Search for the cell housing the specified text and yield its (X, Y) center coordinate. 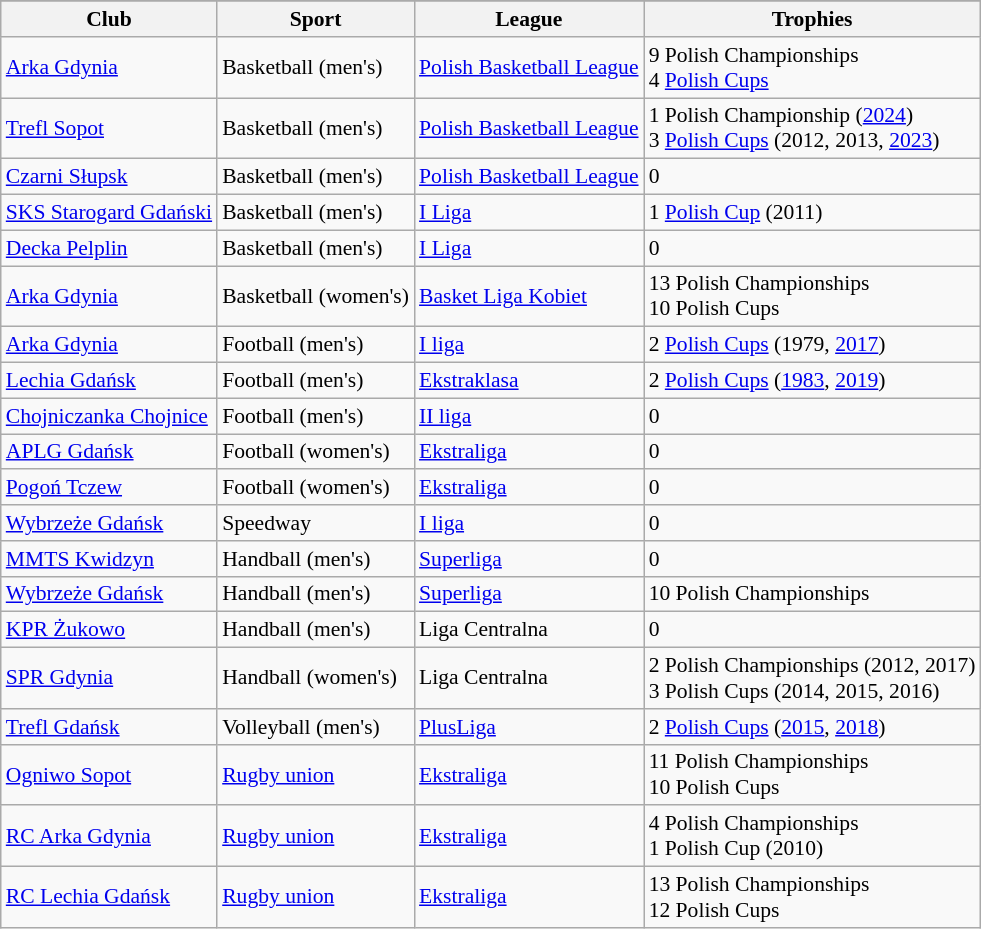
Chojniczanka Chojnice (109, 416)
Trophies (812, 19)
Speedway (316, 523)
League (529, 19)
Handball (women's) (316, 678)
SKS Starogard Gdański (109, 213)
1 Polish Cup (2011) (812, 213)
APLG Gdańsk (109, 452)
13 Polish Championships12 Polish Cups (812, 898)
4 Polish Championships1 Polish Cup (2010) (812, 836)
RC Arka Gdynia (109, 836)
Decka Pelplin (109, 248)
Lechia Gdańsk (109, 381)
10 Polish Championships (812, 594)
RC Lechia Gdańsk (109, 898)
Ekstraklasa (529, 381)
2 Polish Cups (1979, 2017) (812, 345)
Trefl Gdańsk (109, 727)
Ogniwo Sopot (109, 774)
2 Polish Cups (1983, 2019) (812, 381)
II liga (529, 416)
2 Polish Championships (2012, 2017)3 Polish Cups (2014, 2015, 2016) (812, 678)
KPR Żukowo (109, 630)
9 Polish Championships4 Polish Cups (812, 68)
Trefl Sopot (109, 128)
SPR Gdynia (109, 678)
Czarni Słupsk (109, 177)
Club (109, 19)
1 Polish Championship (2024)3 Polish Cups (2012, 2013, 2023) (812, 128)
13 Polish Championships10 Polish Cups (812, 296)
MMTS Kwidzyn (109, 559)
Basket Liga Kobiet (529, 296)
Volleyball (men's) (316, 727)
PlusLiga (529, 727)
11 Polish Championships10 Polish Cups (812, 774)
Sport (316, 19)
Basketball (women's) (316, 296)
Pogoń Tczew (109, 488)
2 Polish Cups (2015, 2018) (812, 727)
